Identify which cell holds the provided text, then report its [x, y] central coordinate. 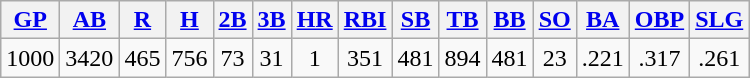
756 [190, 58]
2B [232, 20]
SO [554, 20]
.221 [602, 58]
3420 [90, 58]
1000 [30, 58]
23 [554, 58]
BB [510, 20]
3B [272, 20]
351 [365, 58]
TB [462, 20]
1 [314, 58]
HR [314, 20]
31 [272, 58]
H [190, 20]
894 [462, 58]
AB [90, 20]
.261 [720, 58]
RBI [365, 20]
GP [30, 20]
SB [416, 20]
465 [142, 58]
BA [602, 20]
SLG [720, 20]
.317 [659, 58]
OBP [659, 20]
73 [232, 58]
R [142, 20]
